Output the (X, Y) coordinate of the center of the cell containing the given text.  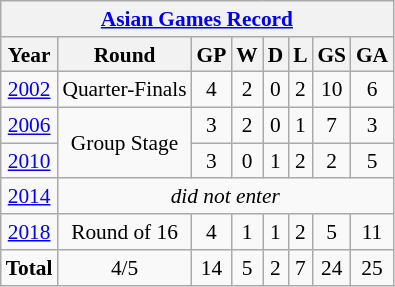
did not enter (225, 197)
2002 (30, 90)
2014 (30, 197)
2018 (30, 232)
Quarter-Finals (124, 90)
GS (332, 55)
Asian Games Record (197, 19)
GP (212, 55)
Year (30, 55)
2010 (30, 161)
14 (212, 268)
25 (372, 268)
11 (372, 232)
24 (332, 268)
Group Stage (124, 144)
W (246, 55)
10 (332, 90)
Round of 16 (124, 232)
2006 (30, 126)
L (300, 55)
GA (372, 55)
4/5 (124, 268)
D (276, 55)
Round (124, 55)
6 (372, 90)
Total (30, 268)
